For the text-containing cell, return its midpoint in [x, y] coordinate format. 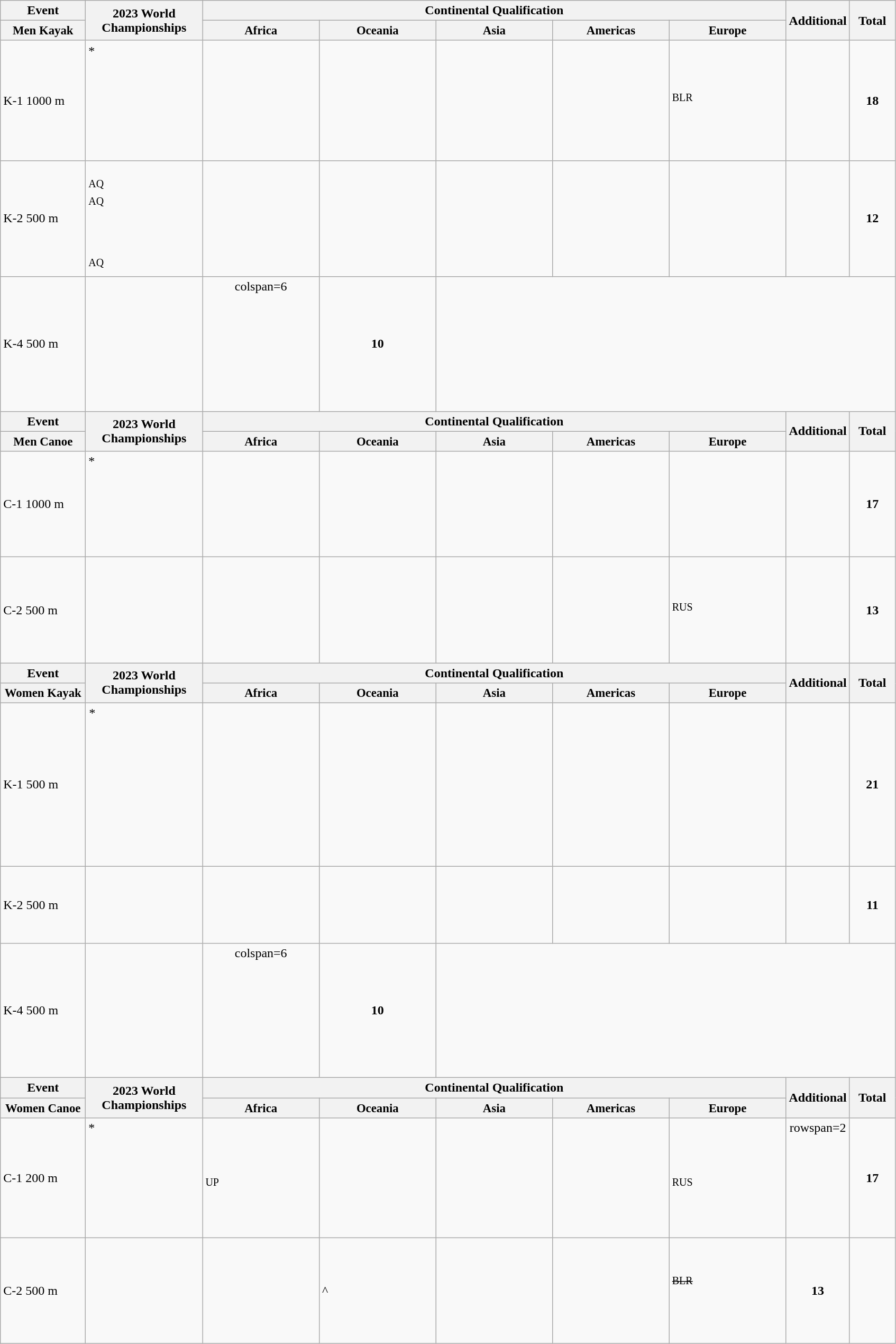
C-1 1000 m [43, 504]
Men Canoe [43, 441]
K-1 500 m [43, 785]
11 [872, 905]
AQAQAQ [144, 219]
18 [872, 101]
^ [378, 1291]
21 [872, 785]
Women Canoe [43, 1108]
K-1 1000 m [43, 101]
12 [872, 219]
UP [261, 1178]
rowspan=2 [818, 1178]
C-1 200 m [43, 1178]
Women Kayak [43, 693]
Men Kayak [43, 31]
